Identify which cell holds the provided text, then report its [x, y] central coordinate. 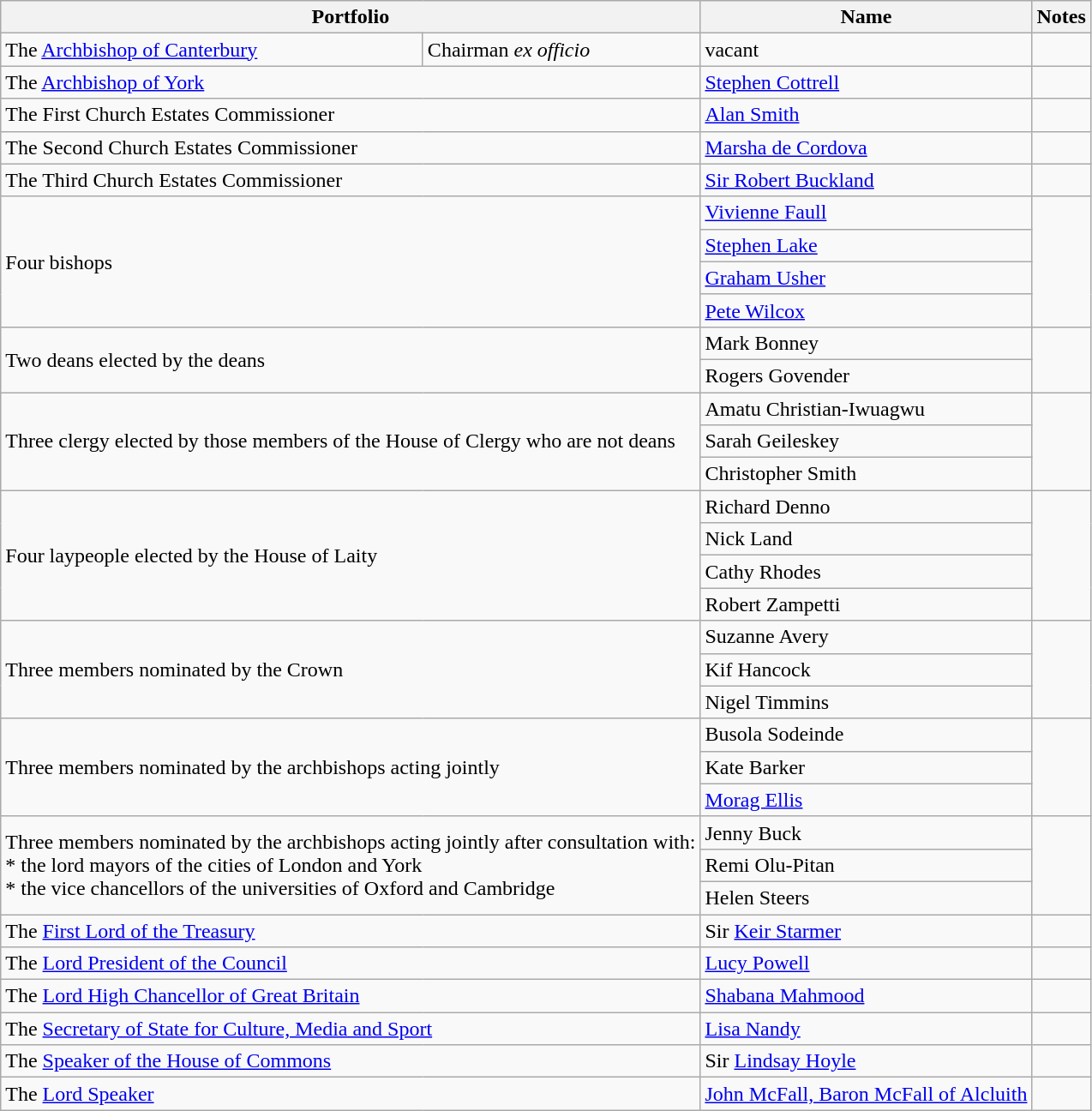
Notes [1061, 17]
Two deans elected by the deans [351, 359]
Suzanne Avery [866, 637]
Alan Smith [866, 115]
The Lord High Chancellor of Great Britain [351, 996]
Helen Steers [866, 898]
Sir Robert Buckland [866, 180]
Sir Keir Starmer [866, 930]
The First Lord of the Treasury [351, 930]
Remi Olu-Pitan [866, 865]
vacant [866, 50]
Morag Ellis [866, 800]
Pete Wilcox [866, 310]
Sarah Geileskey [866, 441]
Nick Land [866, 539]
Amatu Christian-Iwuagwu [866, 409]
Lisa Nandy [866, 1029]
Nigel Timmins [866, 702]
Mark Bonney [866, 343]
Three clergy elected by those members of the House of Clergy who are not deans [351, 441]
Richard Denno [866, 507]
Chairman ex officio [561, 50]
Portfolio [351, 17]
The Secretary of State for Culture, Media and Sport [351, 1029]
Three members nominated by the Crown [351, 670]
Shabana Mahmood [866, 996]
Three members nominated by the archbishops acting jointly [351, 767]
The Second Church Estates Commissioner [351, 147]
Four bishops [351, 261]
Vivienne Faull [866, 213]
The Lord Speaker [351, 1094]
Four laypeople elected by the House of Laity [351, 555]
The Archbishop of Canterbury [213, 50]
Lucy Powell [866, 964]
John McFall, Baron McFall of Alcluith [866, 1094]
Graham Usher [866, 278]
Stephen Lake [866, 245]
Christopher Smith [866, 474]
Kate Barker [866, 767]
The Lord President of the Council [351, 964]
Sir Lindsay Hoyle [866, 1061]
Rogers Govender [866, 375]
Kif Hancock [866, 670]
The Archbishop of York [351, 82]
Jenny Buck [866, 832]
The First Church Estates Commissioner [351, 115]
The Speaker of the House of Commons [351, 1061]
Marsha de Cordova [866, 147]
The Third Church Estates Commissioner [351, 180]
Robert Zampetti [866, 604]
Cathy Rhodes [866, 572]
Busola Sodeinde [866, 735]
Stephen Cottrell [866, 82]
Name [866, 17]
